Find where the given text appears and provide that cell's center as (X, Y) coordinate. 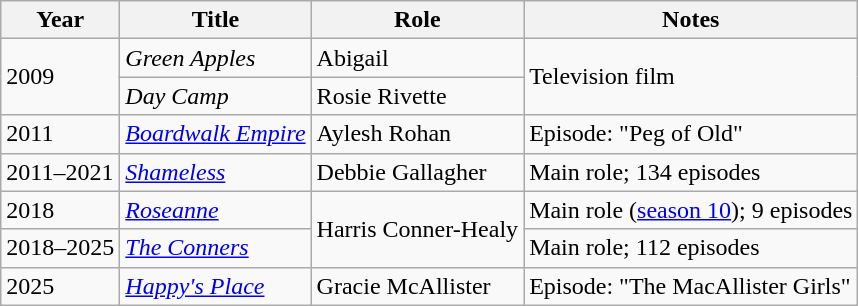
Main role; 112 episodes (691, 248)
Year (60, 20)
Episode: "Peg of Old" (691, 134)
2018 (60, 210)
The Conners (216, 248)
Aylesh Rohan (418, 134)
Happy's Place (216, 286)
Main role (season 10); 9 episodes (691, 210)
2009 (60, 77)
Shameless (216, 172)
Green Apples (216, 58)
2011 (60, 134)
Television film (691, 77)
Roseanne (216, 210)
Day Camp (216, 96)
Rosie Rivette (418, 96)
Main role; 134 episodes (691, 172)
Role (418, 20)
Notes (691, 20)
Harris Conner-Healy (418, 229)
Boardwalk Empire (216, 134)
2025 (60, 286)
Gracie McAllister (418, 286)
2018–2025 (60, 248)
Debbie Gallagher (418, 172)
Title (216, 20)
Abigail (418, 58)
Episode: "The MacAllister Girls" (691, 286)
2011–2021 (60, 172)
